From the cell containing the given text, extract its center point as (X, Y) coordinate. 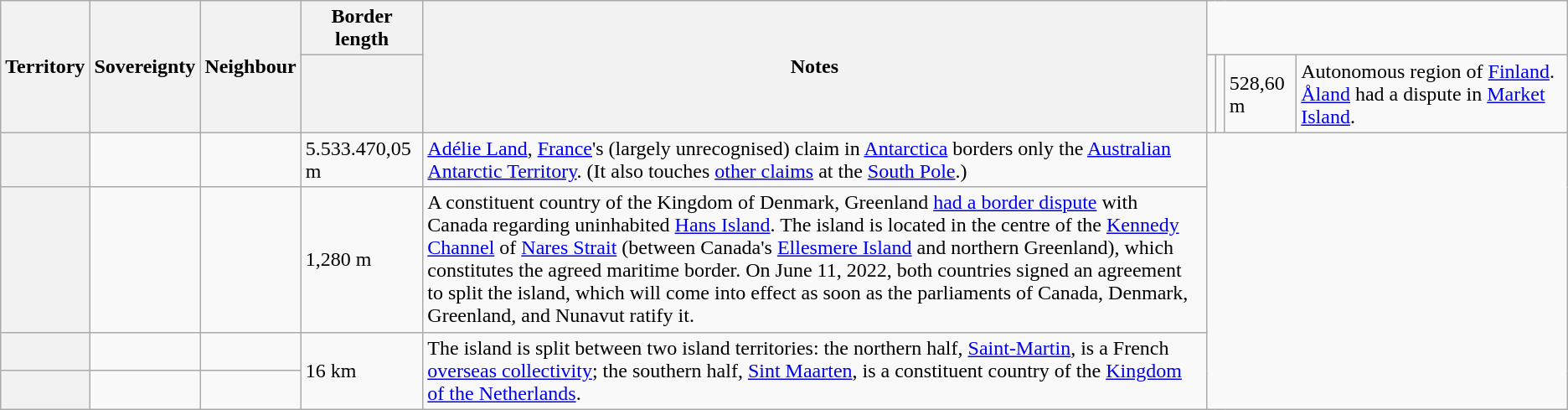
5.533.470,05 m (362, 159)
Sovereignty (145, 67)
16 km (362, 371)
Border length (362, 29)
Autonomous region of Finland. Åland had a dispute in Market Island. (1432, 94)
528,60 m (1261, 94)
Territory (45, 67)
Neighbour (250, 67)
Notes (814, 67)
1,280 m (362, 260)
